Output the [X, Y] coordinate of the center of the cell containing the given text.  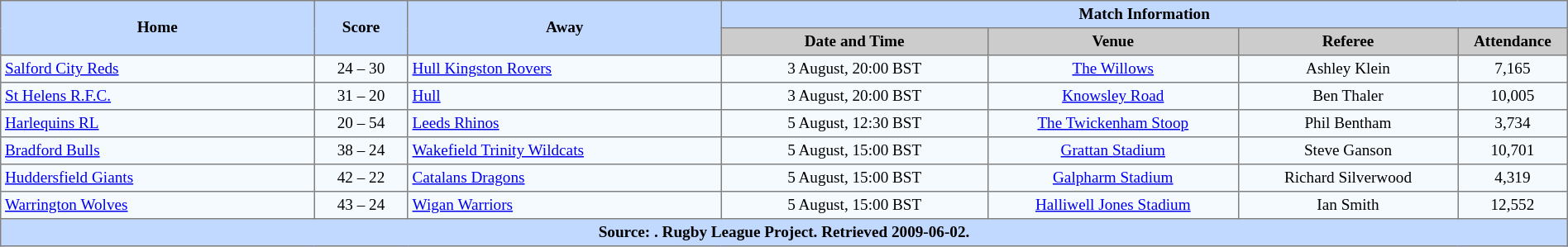
Leeds Rhinos [564, 124]
20 – 54 [361, 124]
4,319 [1513, 178]
31 – 20 [361, 96]
Steve Ganson [1348, 150]
Home [157, 28]
The Willows [1113, 69]
Knowsley Road [1113, 96]
Grattan Stadium [1113, 150]
Richard Silverwood [1348, 178]
Attendance [1513, 41]
Ben Thaler [1348, 96]
10,005 [1513, 96]
5 August, 12:30 BST [854, 124]
St Helens R.F.C. [157, 96]
7,165 [1513, 69]
10,701 [1513, 150]
3,734 [1513, 124]
24 – 30 [361, 69]
Hull Kingston Rovers [564, 69]
Match Information [1145, 15]
Score [361, 28]
The Twickenham Stoop [1113, 124]
Catalans Dragons [564, 178]
Bradford Bulls [157, 150]
Salford City Reds [157, 69]
Venue [1113, 41]
Halliwell Jones Stadium [1113, 205]
Warrington Wolves [157, 205]
Ashley Klein [1348, 69]
38 – 24 [361, 150]
Referee [1348, 41]
42 – 22 [361, 178]
Hull [564, 96]
12,552 [1513, 205]
Wigan Warriors [564, 205]
43 – 24 [361, 205]
Galpharm Stadium [1113, 178]
Date and Time [854, 41]
Wakefield Trinity Wildcats [564, 150]
Away [564, 28]
Phil Bentham [1348, 124]
Ian Smith [1348, 205]
Source: . Rugby League Project. Retrieved 2009-06-02. [784, 233]
Harlequins RL [157, 124]
Huddersfield Giants [157, 178]
